Find where the given text appears and provide that cell's center as (X, Y) coordinate. 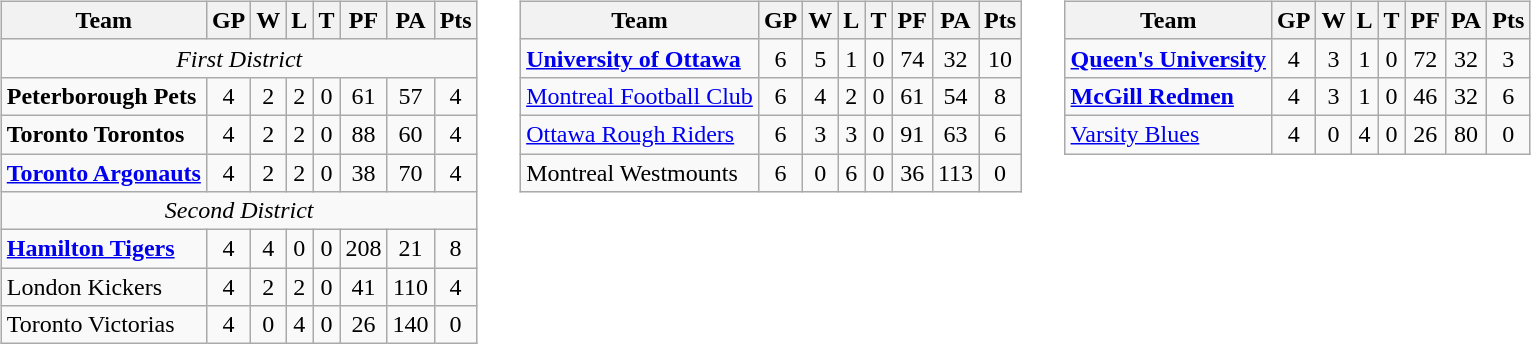
110 (410, 287)
140 (410, 325)
88 (364, 134)
Second District (239, 211)
Toronto Argonauts (104, 173)
57 (410, 96)
21 (410, 249)
54 (955, 96)
74 (912, 58)
Hamilton Tigers (104, 249)
10 (1000, 58)
McGill Redmen (1168, 96)
University of Ottawa (640, 58)
63 (955, 134)
Queen's University (1168, 58)
Peterborough Pets (104, 96)
5 (820, 58)
41 (364, 287)
London Kickers (104, 287)
36 (912, 173)
70 (410, 173)
46 (1425, 96)
72 (1425, 58)
80 (1466, 134)
Toronto Torontos (104, 134)
Ottawa Rough Riders (640, 134)
38 (364, 173)
Montreal Football Club (640, 96)
Montreal Westmounts (640, 173)
Varsity Blues (1168, 134)
First District (239, 58)
91 (912, 134)
113 (955, 173)
60 (410, 134)
208 (364, 249)
Toronto Victorias (104, 325)
